Output the (x, y) coordinate of the center of the cell containing the given text.  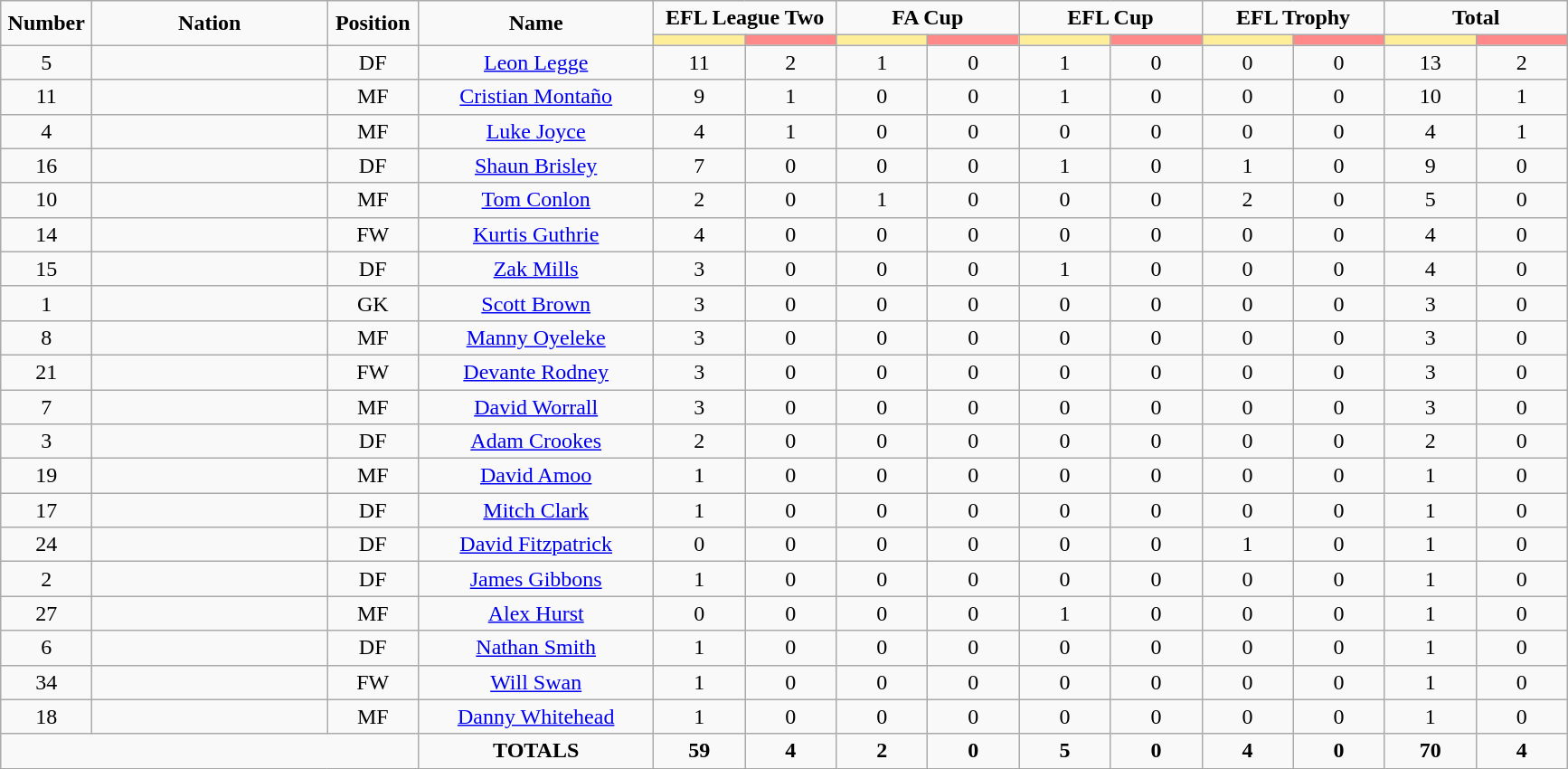
James Gibbons (536, 579)
Kurtis Guthrie (536, 234)
21 (47, 372)
59 (700, 751)
Luke Joyce (536, 131)
24 (47, 545)
Nation (210, 24)
Alex Hurst (536, 613)
Zak Mills (536, 269)
Name (536, 24)
14 (47, 234)
EFL Cup (1110, 18)
Devante Rodney (536, 372)
6 (47, 648)
Total (1476, 18)
GK (373, 303)
34 (47, 682)
TOTALS (536, 751)
Position (373, 24)
David Fitzpatrick (536, 545)
19 (47, 476)
David Worrall (536, 406)
Leon Legge (536, 62)
Danny Whitehead (536, 717)
Shaun Brisley (536, 166)
Cristian Montaño (536, 97)
Scott Brown (536, 303)
FA Cup (928, 18)
27 (47, 613)
Number (47, 24)
Will Swan (536, 682)
Manny Oyeleke (536, 337)
EFL League Two (745, 18)
15 (47, 269)
David Amoo (536, 476)
Mitch Clark (536, 510)
Nathan Smith (536, 648)
8 (47, 337)
16 (47, 166)
EFL Trophy (1293, 18)
18 (47, 717)
13 (1431, 62)
Adam Crookes (536, 441)
70 (1431, 751)
17 (47, 510)
Tom Conlon (536, 200)
